Identify which cell holds the provided text, then report its (X, Y) central coordinate. 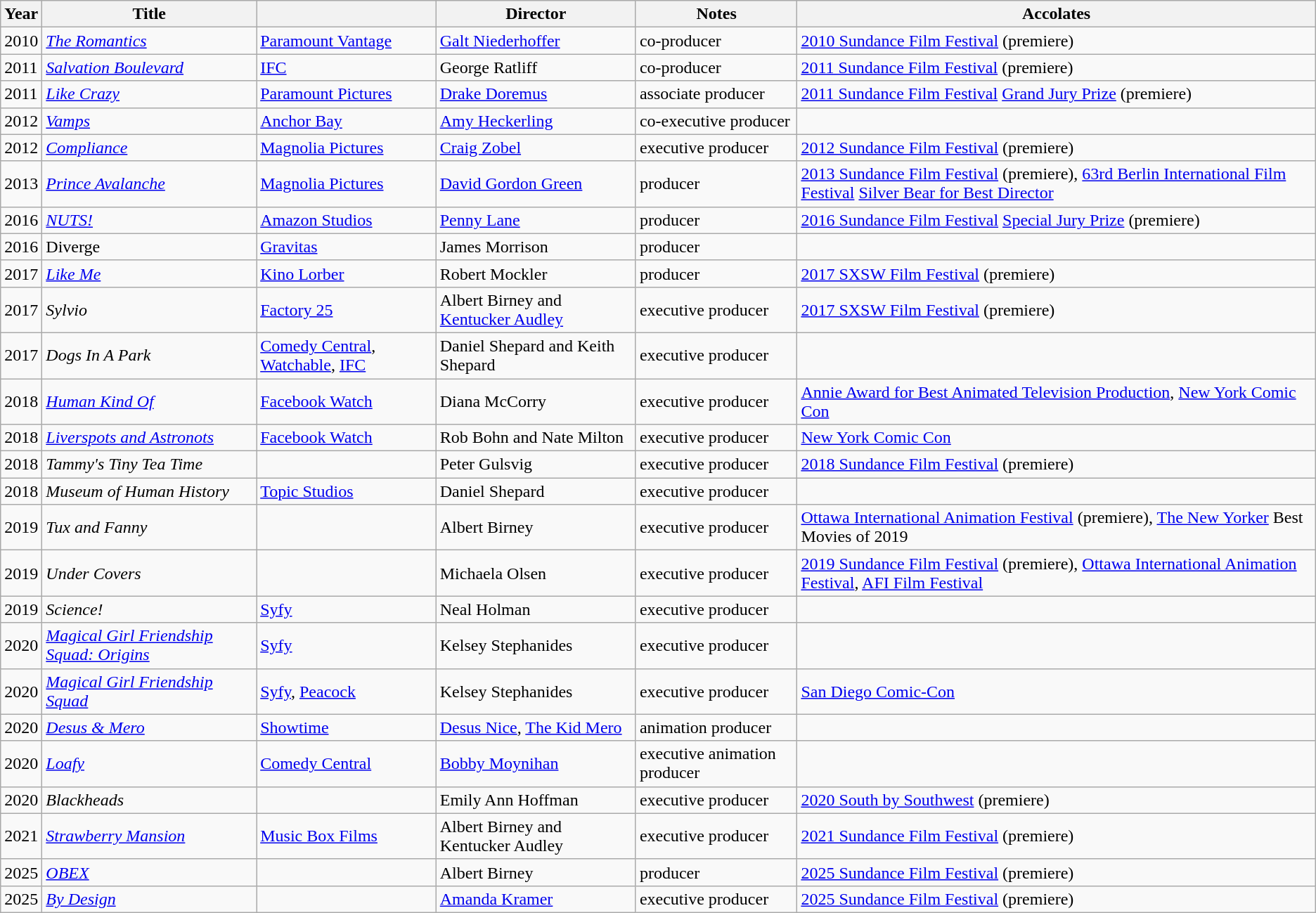
Craig Zobel (536, 148)
Robert Mockler (536, 273)
OBEX (149, 872)
Prince Avalanche (149, 184)
Blackheads (149, 800)
Comedy Central (347, 763)
George Ratliff (536, 67)
Kino Lorber (347, 273)
Year (21, 14)
New York Comic Con (1056, 438)
Desus & Mero (149, 727)
Daniel Shepard and Keith Shepard (536, 356)
David Gordon Green (536, 184)
Strawberry Mansion (149, 836)
Like Crazy (149, 94)
Anchor Bay (347, 121)
2013 (21, 184)
2016 Sundance Film Festival Special Jury Prize (premiere) (1056, 220)
Michaela Olsen (536, 574)
Comedy Central, Watchable, IFC (347, 356)
Ottawa International Animation Festival (premiere), The New Yorker Best Movies of 2019 (1056, 527)
Compliance (149, 148)
2021 (21, 836)
2018 Sundance Film Festival (premiere) (1056, 465)
Topic Studios (347, 491)
Liverspots and Astronots (149, 438)
Paramount Vantage (347, 41)
Like Me (149, 273)
Penny Lane (536, 220)
Science! (149, 609)
Accolates (1056, 14)
Title (149, 14)
IFC (347, 67)
Factory 25 (347, 309)
San Diego Comic-Con (1056, 692)
Diana McCorry (536, 401)
Galt Niederhoffer (536, 41)
2021 Sundance Film Festival (premiere) (1056, 836)
Magical Girl Friendship Squad: Origins (149, 645)
Loafy (149, 763)
Diverge (149, 247)
James Morrison (536, 247)
2010 Sundance Film Festival (premiere) (1056, 41)
Amy Heckerling (536, 121)
Rob Bohn and Nate Milton (536, 438)
2019 Sundance Film Festival (premiere), Ottawa International Animation Festival, AFI Film Festival (1056, 574)
Tux and Fanny (149, 527)
Peter Gulsvig (536, 465)
Music Box Films (347, 836)
Neal Holman (536, 609)
Bobby Moynihan (536, 763)
Amanda Kramer (536, 899)
Magical Girl Friendship Squad (149, 692)
Showtime (347, 727)
2020 South by Southwest (premiere) (1056, 800)
Director (536, 14)
2011 Sundance Film Festival Grand Jury Prize (premiere) (1056, 94)
Daniel Shepard (536, 491)
NUTS! (149, 220)
Human Kind Of (149, 401)
Tammy's Tiny Tea Time (149, 465)
Emily Ann Hoffman (536, 800)
Gravitas (347, 247)
Drake Doremus (536, 94)
associate producer (716, 94)
co-executive producer (716, 121)
2012 Sundance Film Festival (premiere) (1056, 148)
2013 Sundance Film Festival (premiere), 63rd Berlin International Film Festival Silver Bear for Best Director (1056, 184)
Desus Nice, The Kid Mero (536, 727)
Paramount Pictures (347, 94)
executive animation producer (716, 763)
Salvation Boulevard (149, 67)
Dogs In A Park (149, 356)
By Design (149, 899)
2011 Sundance Film Festival (premiere) (1056, 67)
animation producer (716, 727)
The Romantics (149, 41)
Annie Award for Best Animated Television Production, New York Comic Con (1056, 401)
Vamps (149, 121)
2010 (21, 41)
Sylvio (149, 309)
Amazon Studios (347, 220)
Under Covers (149, 574)
Notes (716, 14)
Museum of Human History (149, 491)
Syfy, Peacock (347, 692)
